Identify which cell holds the provided text, then report its [X, Y] central coordinate. 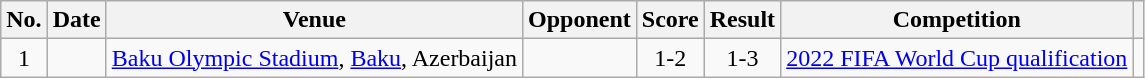
Baku Olympic Stadium, Baku, Azerbaijan [314, 58]
Date [76, 20]
1-2 [670, 58]
Result [742, 20]
Competition [957, 20]
1 [24, 58]
1-3 [742, 58]
No. [24, 20]
Venue [314, 20]
Opponent [580, 20]
2022 FIFA World Cup qualification [957, 58]
Score [670, 20]
